Detect which cell encompasses the target text, then output its [X, Y] center coordinate. 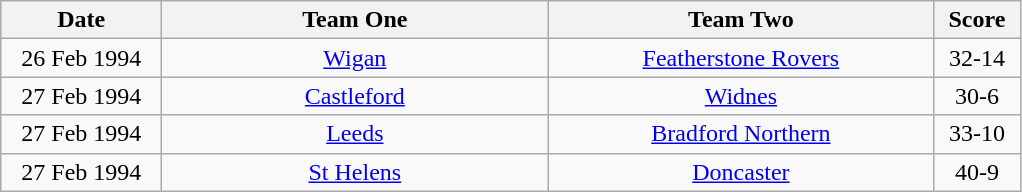
Doncaster [741, 172]
30-6 [977, 96]
St Helens [355, 172]
Featherstone Rovers [741, 58]
Date [82, 20]
Score [977, 20]
Team One [355, 20]
33-10 [977, 134]
Castleford [355, 96]
Bradford Northern [741, 134]
Leeds [355, 134]
40-9 [977, 172]
Wigan [355, 58]
32-14 [977, 58]
26 Feb 1994 [82, 58]
Widnes [741, 96]
Team Two [741, 20]
